Capture the cell that displays the provided text and extract its [X, Y] central coordinate. 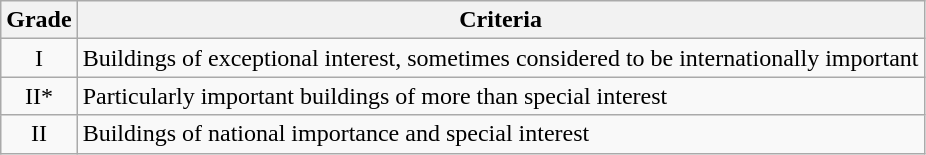
Criteria [500, 20]
Particularly important buildings of more than special interest [500, 96]
Buildings of exceptional interest, sometimes considered to be internationally important [500, 58]
II [39, 134]
I [39, 58]
Buildings of national importance and special interest [500, 134]
Grade [39, 20]
II* [39, 96]
